Output the (X, Y) coordinate of the center of the cell containing the given text.  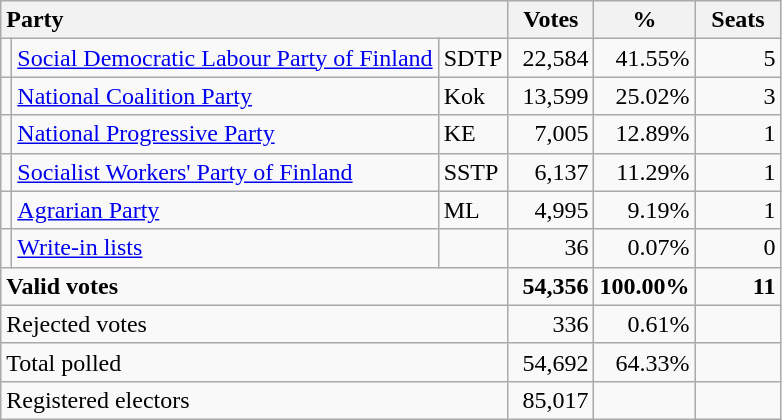
9.19% (644, 210)
11 (738, 286)
41.55% (644, 58)
Socialist Workers' Party of Finland (225, 172)
64.33% (644, 362)
National Progressive Party (225, 134)
Total polled (254, 362)
0.07% (644, 248)
13,599 (551, 96)
Kok (473, 96)
7,005 (551, 134)
336 (551, 324)
6,137 (551, 172)
36 (551, 248)
22,584 (551, 58)
0 (738, 248)
Social Democratic Labour Party of Finland (225, 58)
25.02% (644, 96)
0.61% (644, 324)
3 (738, 96)
% (644, 20)
54,356 (551, 286)
85,017 (551, 400)
Valid votes (254, 286)
4,995 (551, 210)
5 (738, 58)
SSTP (473, 172)
Agrarian Party (225, 210)
Seats (738, 20)
Party (254, 20)
12.89% (644, 134)
Write-in lists (225, 248)
SDTP (473, 58)
Votes (551, 20)
Rejected votes (254, 324)
54,692 (551, 362)
National Coalition Party (225, 96)
KE (473, 134)
11.29% (644, 172)
ML (473, 210)
Registered electors (254, 400)
100.00% (644, 286)
